Locate the cell with the specified text and output its (x, y) center coordinate. 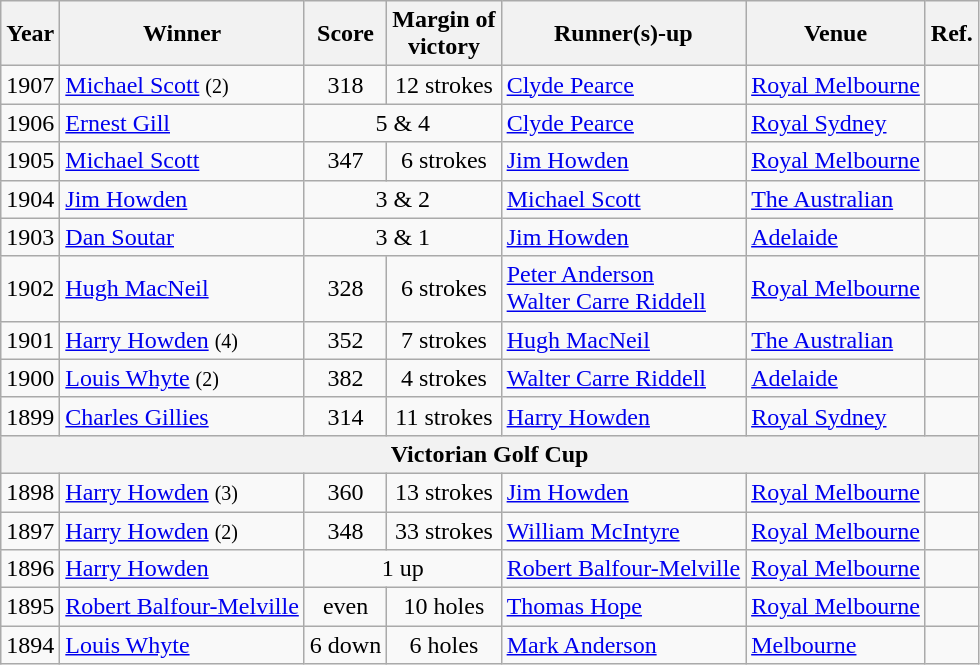
Harry Howden (4) (182, 340)
Victorian Golf Cup (490, 454)
Ernest Gill (182, 123)
382 (345, 378)
4 strokes (444, 378)
Dan Soutar (182, 237)
Peter Anderson Walter Carre Riddell (624, 288)
12 strokes (444, 85)
1900 (30, 378)
1901 (30, 340)
3 & 1 (402, 237)
7 strokes (444, 340)
352 (345, 340)
1897 (30, 531)
314 (345, 416)
10 holes (444, 607)
Score (345, 34)
1898 (30, 492)
Michael Scott (2) (182, 85)
Harry Howden (3) (182, 492)
1906 (30, 123)
Walter Carre Riddell (624, 378)
1904 (30, 199)
Runner(s)-up (624, 34)
William McIntyre (624, 531)
348 (345, 531)
Margin ofvictory (444, 34)
6 holes (444, 645)
11 strokes (444, 416)
1907 (30, 85)
318 (345, 85)
Harry Howden (2) (182, 531)
347 (345, 161)
1905 (30, 161)
360 (345, 492)
328 (345, 288)
1902 (30, 288)
Winner (182, 34)
Melbourne (836, 645)
1899 (30, 416)
13 strokes (444, 492)
1896 (30, 569)
Thomas Hope (624, 607)
6 down (345, 645)
Year (30, 34)
1903 (30, 237)
5 & 4 (402, 123)
1894 (30, 645)
Venue (836, 34)
3 & 2 (402, 199)
1895 (30, 607)
33 strokes (444, 531)
Charles Gillies (182, 416)
Mark Anderson (624, 645)
Louis Whyte (2) (182, 378)
even (345, 607)
1 up (402, 569)
Ref. (952, 34)
Louis Whyte (182, 645)
